Pinpoint the cell where the given text exists, returning its (x, y) midpoint coordinate. 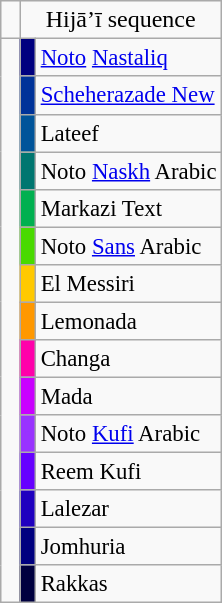
El Messiri (128, 283)
Rakkas (128, 584)
Noto Sans Arabic (128, 246)
Scheherazade New (128, 95)
Mada (128, 396)
Noto Nastaliq (128, 58)
Lemonada (128, 321)
Hijā’ī sequence (121, 20)
Changa (128, 359)
Markazi Text (128, 208)
Reem Kufi (128, 471)
Noto Naskh Arabic (128, 171)
Jomhuria (128, 547)
Lateef (128, 133)
Lalezar (128, 509)
Noto Kufi Arabic (128, 434)
